Output the [x, y] coordinate of the center of the cell containing the given text.  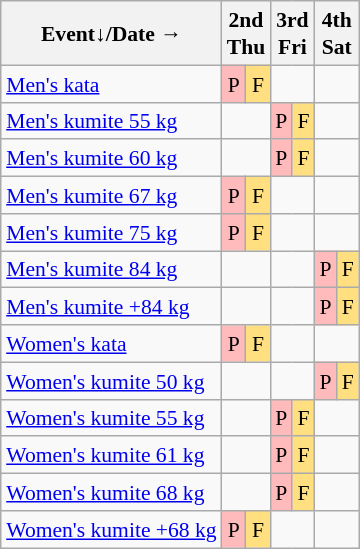
Women's kumite +68 kg [112, 528]
Women's kata [112, 344]
4thSat [337, 33]
2ndThu [246, 33]
Women's kumite 50 kg [112, 380]
Women's kumite 55 kg [112, 418]
Men's kumite 60 kg [112, 158]
Men's kumite 75 kg [112, 232]
Women's kumite 61 kg [112, 454]
Women's kumite 68 kg [112, 492]
Men's kumite +84 kg [112, 306]
Men's kumite 55 kg [112, 120]
3rdFri [292, 33]
Men's kumite 84 kg [112, 268]
Men's kumite 67 kg [112, 194]
Event↓/Date → [112, 33]
Men's kata [112, 84]
